Identify which cell holds the provided text, then report its (x, y) central coordinate. 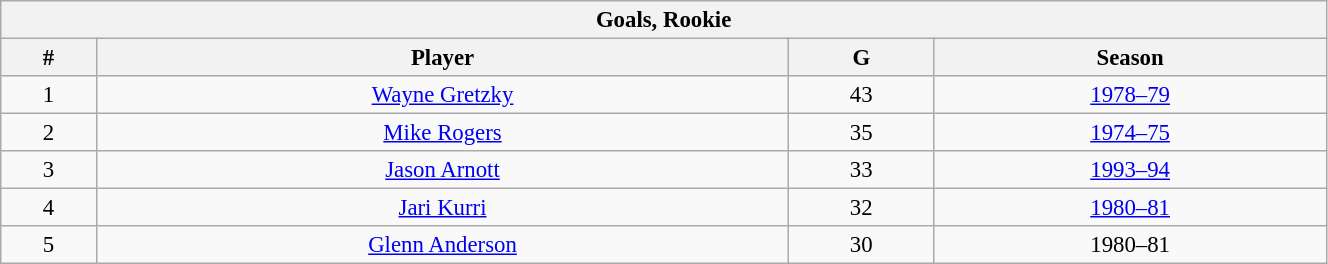
1993–94 (1130, 170)
35 (862, 133)
Mike Rogers (442, 133)
Wayne Gretzky (442, 95)
Glenn Anderson (442, 245)
4 (49, 208)
33 (862, 170)
32 (862, 208)
1978–79 (1130, 95)
Goals, Rookie (664, 20)
Jason Arnott (442, 170)
1 (49, 95)
2 (49, 133)
Jari Kurri (442, 208)
43 (862, 95)
1974–75 (1130, 133)
Player (442, 58)
3 (49, 170)
Season (1130, 58)
30 (862, 245)
# (49, 58)
5 (49, 245)
G (862, 58)
